From the cell containing the given text, extract its center point as (x, y) coordinate. 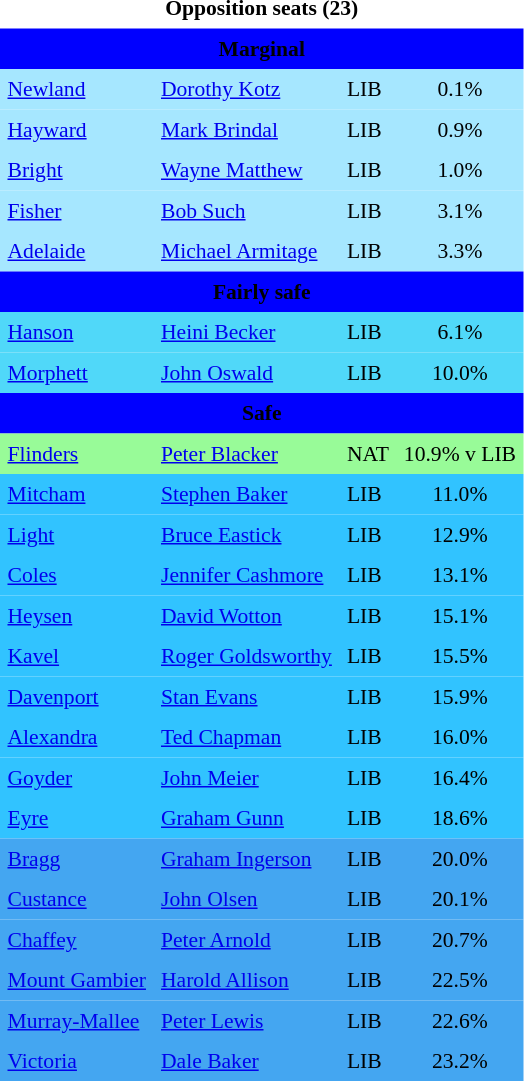
3.1% (460, 210)
10.0% (460, 372)
15.1% (460, 615)
Hanson (76, 332)
Ted Chapman (246, 737)
Heysen (76, 615)
Bright (76, 170)
David Wotton (246, 615)
0.1% (460, 89)
20.0% (460, 858)
Newland (76, 89)
Marginal (262, 48)
Michael Armitage (246, 251)
Kavel (76, 656)
22.6% (460, 1020)
13.1% (460, 575)
Mark Brindal (246, 129)
Graham Ingerson (246, 858)
Jennifer Cashmore (246, 575)
Hayward (76, 129)
Coles (76, 575)
Chaffey (76, 939)
Harold Allison (246, 980)
22.5% (460, 980)
John Meier (246, 777)
Peter Lewis (246, 1020)
0.9% (460, 129)
Flinders (76, 453)
20.7% (460, 939)
Mitcham (76, 494)
Roger Goldsworthy (246, 656)
Fisher (76, 210)
3.3% (460, 251)
15.5% (460, 656)
Stephen Baker (246, 494)
Heini Becker (246, 332)
Dale Baker (246, 1061)
1.0% (460, 170)
Murray-Mallee (76, 1020)
John Olsen (246, 899)
20.1% (460, 899)
12.9% (460, 534)
Alexandra (76, 737)
Goyder (76, 777)
Light (76, 534)
16.0% (460, 737)
Safe (262, 413)
Bob Such (246, 210)
Adelaide (76, 251)
Peter Arnold (246, 939)
NAT (368, 453)
10.9% v LIB (460, 453)
Custance (76, 899)
18.6% (460, 818)
23.2% (460, 1061)
16.4% (460, 777)
11.0% (460, 494)
Stan Evans (246, 696)
6.1% (460, 332)
Wayne Matthew (246, 170)
Graham Gunn (246, 818)
Eyre (76, 818)
Bragg (76, 858)
Fairly safe (262, 291)
Bruce Eastick (246, 534)
John Oswald (246, 372)
15.9% (460, 696)
Victoria (76, 1061)
Davenport (76, 696)
Mount Gambier (76, 980)
Peter Blacker (246, 453)
Dorothy Kotz (246, 89)
Morphett (76, 372)
